Detect which cell encompasses the target text, then output its (x, y) center coordinate. 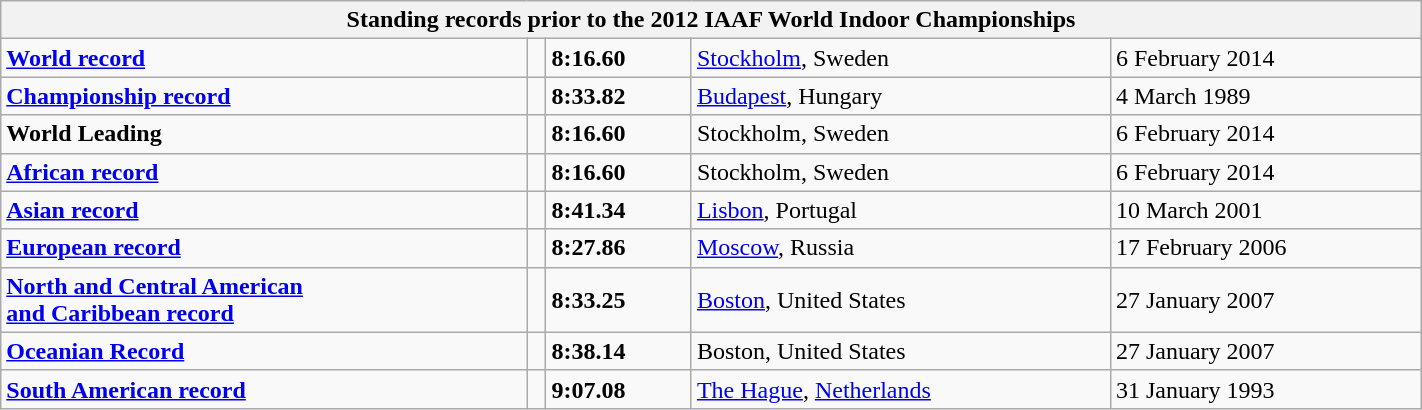
The Hague, Netherlands (900, 389)
Oceanian Record (264, 351)
World Leading (264, 134)
Lisbon, Portugal (900, 210)
8:38.14 (618, 351)
4 March 1989 (1266, 96)
31 January 1993 (1266, 389)
Championship record (264, 96)
World record (264, 58)
Asian record (264, 210)
10 March 2001 (1266, 210)
African record (264, 172)
South American record (264, 389)
9:07.08 (618, 389)
North and Central American and Caribbean record (264, 300)
8:27.86 (618, 248)
Moscow, Russia (900, 248)
8:41.34 (618, 210)
European record (264, 248)
17 February 2006 (1266, 248)
8:33.82 (618, 96)
Budapest, Hungary (900, 96)
Standing records prior to the 2012 IAAF World Indoor Championships (711, 20)
8:33.25 (618, 300)
